Capture the cell that displays the provided text and extract its [X, Y] central coordinate. 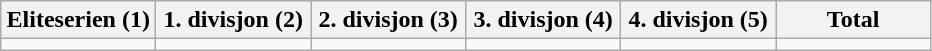
3. divisjon (4) [544, 20]
2. divisjon (3) [388, 20]
Eliteserien (1) [78, 20]
4. divisjon (5) [698, 20]
Total [854, 20]
1. divisjon (2) [234, 20]
